Find where the given text appears and provide that cell's center as [X, Y] coordinate. 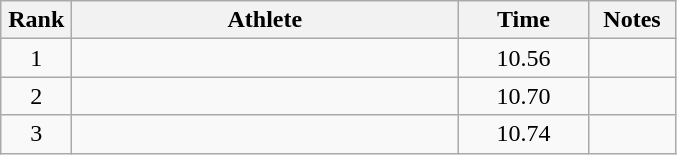
10.70 [524, 96]
Time [524, 20]
10.74 [524, 134]
10.56 [524, 58]
1 [36, 58]
Athlete [265, 20]
2 [36, 96]
Notes [632, 20]
3 [36, 134]
Rank [36, 20]
